Return (X, Y) of the center of cell containing provided text 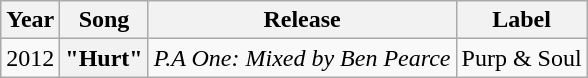
Song (104, 20)
Year (30, 20)
Purp & Soul (522, 58)
Release (302, 20)
"Hurt" (104, 58)
2012 (30, 58)
Label (522, 20)
P.A One: Mixed by Ben Pearce (302, 58)
